Output the [x, y] coordinate of the center of the cell containing the given text.  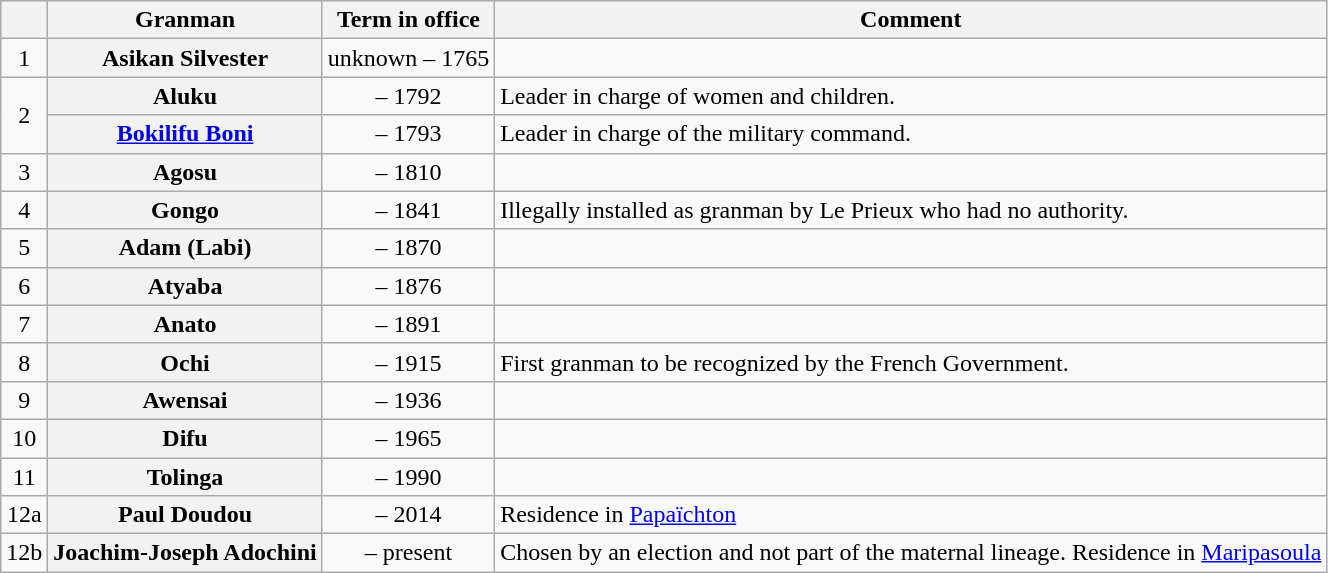
1 [24, 58]
Illegally installed as granman by Le Prieux who had no authority. [911, 210]
Leader in charge of the military command. [911, 134]
7 [24, 324]
4 [24, 210]
– 1810 [408, 172]
– 1792 [408, 96]
Term in office [408, 20]
– 1870 [408, 248]
11 [24, 477]
– 1876 [408, 286]
Leader in charge of women and children. [911, 96]
Bokilifu Boni [185, 134]
6 [24, 286]
Comment [911, 20]
Anato [185, 324]
Aluku [185, 96]
unknown – 1765 [408, 58]
5 [24, 248]
– 1793 [408, 134]
– 1915 [408, 362]
9 [24, 400]
12a [24, 515]
Difu [185, 438]
– 1936 [408, 400]
Adam (Labi) [185, 248]
Awensai [185, 400]
Granman [185, 20]
Tolinga [185, 477]
Chosen by an election and not part of the maternal lineage. Residence in Maripasoula [911, 553]
Atyaba [185, 286]
First granman to be recognized by the French Government. [911, 362]
8 [24, 362]
12b [24, 553]
– 2014 [408, 515]
2 [24, 115]
3 [24, 172]
– 1891 [408, 324]
Asikan Silvester [185, 58]
– 1841 [408, 210]
– present [408, 553]
Agosu [185, 172]
Gongo [185, 210]
– 1990 [408, 477]
10 [24, 438]
Ochi [185, 362]
Paul Doudou [185, 515]
– 1965 [408, 438]
Joachim-Joseph Adochini [185, 553]
Residence in Papaïchton [911, 515]
